Detect which cell encompasses the target text, then output its [x, y] center coordinate. 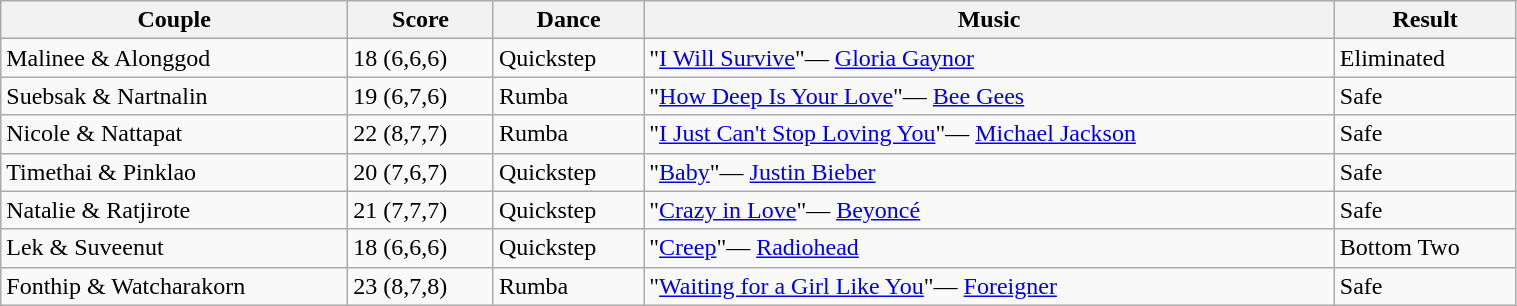
"Crazy in Love"— Beyoncé [990, 210]
Eliminated [1425, 58]
Dance [568, 20]
Nicole & Nattapat [174, 134]
22 (8,7,7) [421, 134]
Result [1425, 20]
"I Just Can't Stop Loving You"— Michael Jackson [990, 134]
Music [990, 20]
Lek & Suveenut [174, 248]
21 (7,7,7) [421, 210]
"How Deep Is Your Love"— Bee Gees [990, 96]
"Creep"— Radiohead [990, 248]
Natalie & Ratjirote [174, 210]
"Waiting for a Girl Like You"— Foreigner [990, 286]
Malinee & Alonggod [174, 58]
"Baby"— Justin Bieber [990, 172]
20 (7,6,7) [421, 172]
23 (8,7,8) [421, 286]
Timethai & Pinklao [174, 172]
19 (6,7,6) [421, 96]
"I Will Survive"— Gloria Gaynor [990, 58]
Score [421, 20]
Couple [174, 20]
Suebsak & Nartnalin [174, 96]
Bottom Two [1425, 248]
Fonthip & Watcharakorn [174, 286]
